Output the [x, y] coordinate of the center of the cell containing the given text.  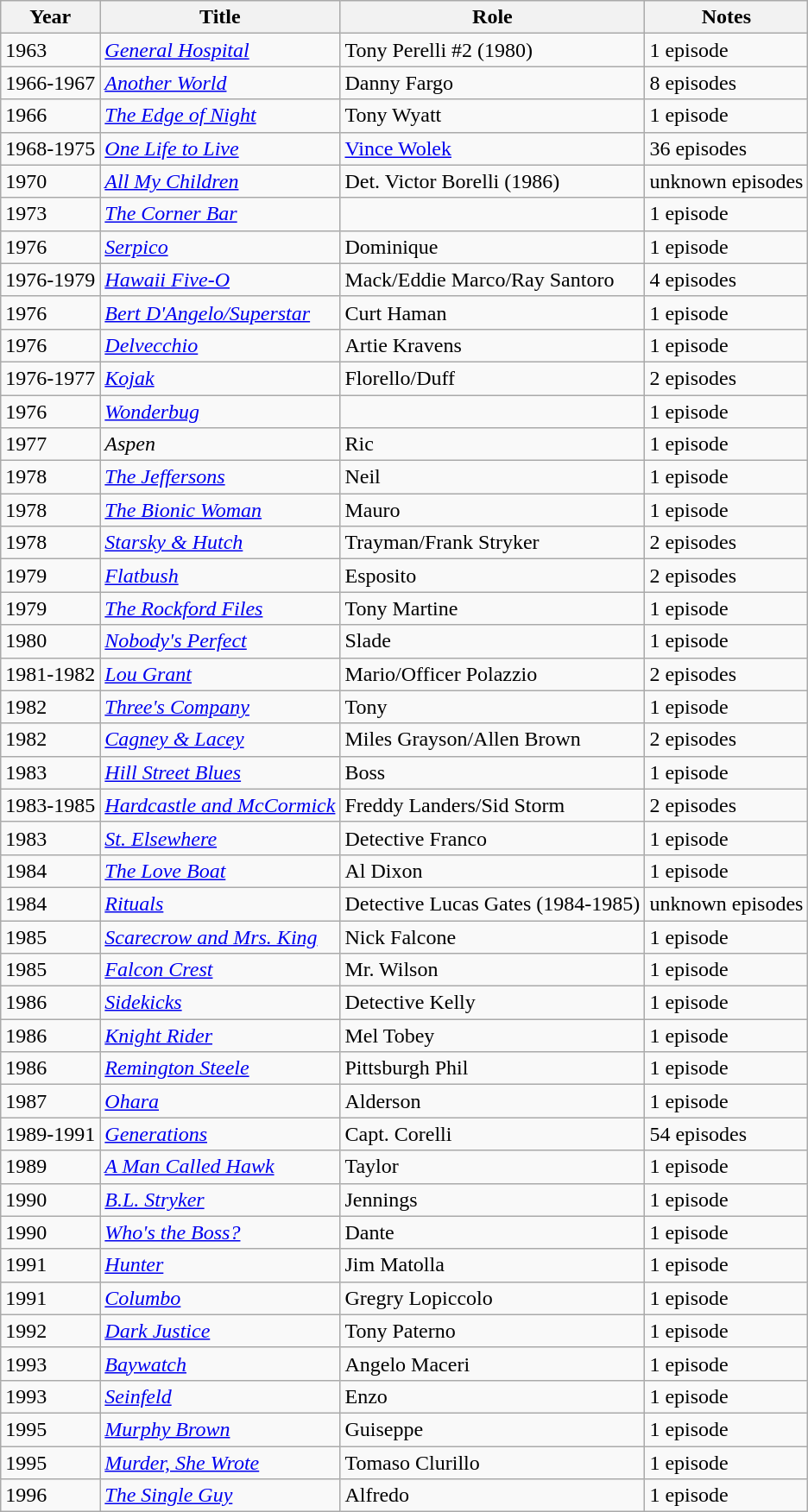
Ohara [220, 1101]
Mr. Wilson [492, 970]
1981-1982 [50, 674]
Three's Company [220, 707]
1983-1985 [50, 805]
1973 [50, 214]
Neil [492, 477]
Jim Matolla [492, 1265]
1966-1967 [50, 83]
Delvecchio [220, 345]
Angelo Maceri [492, 1364]
Notes [727, 17]
Florello/Duff [492, 378]
Capt. Corelli [492, 1134]
Gregry Lopiccolo [492, 1298]
54 episodes [727, 1134]
1987 [50, 1101]
Aspen [220, 444]
Boss [492, 772]
Al Dixon [492, 871]
Nobody's Perfect [220, 641]
The Rockford Files [220, 608]
Tony Paterno [492, 1331]
1976-1979 [50, 280]
Title [220, 17]
Dominique [492, 247]
Tony [492, 707]
Tony Perelli #2 (1980) [492, 50]
Role [492, 17]
Another World [220, 83]
Enzo [492, 1396]
Cagney & Lacey [220, 740]
Pittsburgh Phil [492, 1068]
Trayman/Frank Stryker [492, 543]
Esposito [492, 576]
1963 [50, 50]
Baywatch [220, 1364]
Taylor [492, 1167]
Lou Grant [220, 674]
36 episodes [727, 148]
Ric [492, 444]
Generations [220, 1134]
One Life to Live [220, 148]
Curt Haman [492, 312]
A Man Called Hawk [220, 1167]
Hardcastle and McCormick [220, 805]
Mack/Eddie Marco/Ray Santoro [492, 280]
The Edge of Night [220, 116]
1976-1977 [50, 378]
Dante [492, 1232]
Dark Justice [220, 1331]
Det. Victor Borelli (1986) [492, 181]
Freddy Landers/Sid Storm [492, 805]
The Single Guy [220, 1496]
Kojak [220, 378]
Tomaso Clurillo [492, 1463]
Detective Franco [492, 838]
Detective Kelly [492, 1003]
1968-1975 [50, 148]
Tony Martine [492, 608]
Wonderbug [220, 412]
1989-1991 [50, 1134]
Serpico [220, 247]
Remington Steele [220, 1068]
1970 [50, 181]
1980 [50, 641]
Jennings [492, 1200]
Artie Kravens [492, 345]
Columbo [220, 1298]
Who's the Boss? [220, 1232]
Tony Wyatt [492, 116]
Mauro [492, 510]
Hunter [220, 1265]
Hill Street Blues [220, 772]
Mario/Officer Polazzio [492, 674]
8 episodes [727, 83]
Knight Rider [220, 1036]
4 episodes [727, 280]
1966 [50, 116]
General Hospital [220, 50]
1989 [50, 1167]
Mel Tobey [492, 1036]
Nick Falcone [492, 936]
Alfredo [492, 1496]
Murder, She Wrote [220, 1463]
All My Children [220, 181]
Scarecrow and Mrs. King [220, 936]
Rituals [220, 904]
The Jeffersons [220, 477]
Murphy Brown [220, 1429]
St. Elsewhere [220, 838]
Vince Wolek [492, 148]
Slade [492, 641]
The Love Boat [220, 871]
1996 [50, 1496]
Sidekicks [220, 1003]
Guiseppe [492, 1429]
Detective Lucas Gates (1984-1985) [492, 904]
Starsky & Hutch [220, 543]
The Corner Bar [220, 214]
Hawaii Five-O [220, 280]
Flatbush [220, 576]
Bert D'Angelo/Superstar [220, 312]
B.L. Stryker [220, 1200]
Alderson [492, 1101]
1992 [50, 1331]
Falcon Crest [220, 970]
Miles Grayson/Allen Brown [492, 740]
1977 [50, 444]
Danny Fargo [492, 83]
The Bionic Woman [220, 510]
Seinfeld [220, 1396]
Year [50, 17]
